Determine the (X, Y) coordinate at the center of the cell enclosing the given text.  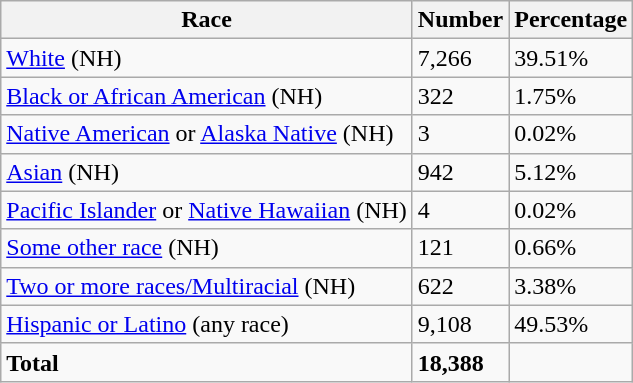
Two or more races/Multiracial (NH) (207, 286)
Asian (NH) (207, 172)
322 (460, 96)
942 (460, 172)
5.12% (571, 172)
White (NH) (207, 58)
3.38% (571, 286)
622 (460, 286)
121 (460, 248)
49.53% (571, 324)
Percentage (571, 20)
7,266 (460, 58)
Hispanic or Latino (any race) (207, 324)
Native American or Alaska Native (NH) (207, 134)
Black or African American (NH) (207, 96)
3 (460, 134)
Number (460, 20)
Total (207, 362)
18,388 (460, 362)
9,108 (460, 324)
Race (207, 20)
Some other race (NH) (207, 248)
0.66% (571, 248)
4 (460, 210)
39.51% (571, 58)
1.75% (571, 96)
Pacific Islander or Native Hawaiian (NH) (207, 210)
